From the cell containing the given text, extract its center point as [x, y] coordinate. 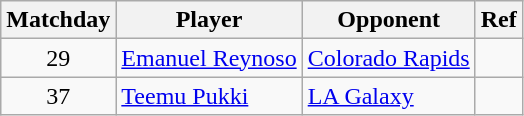
Colorado Rapids [388, 58]
LA Galaxy [388, 96]
Opponent [388, 20]
Emanuel Reynoso [209, 58]
Player [209, 20]
Teemu Pukki [209, 96]
29 [58, 58]
37 [58, 96]
Ref [498, 20]
Matchday [58, 20]
